From the cell containing the given text, extract its center point as (X, Y) coordinate. 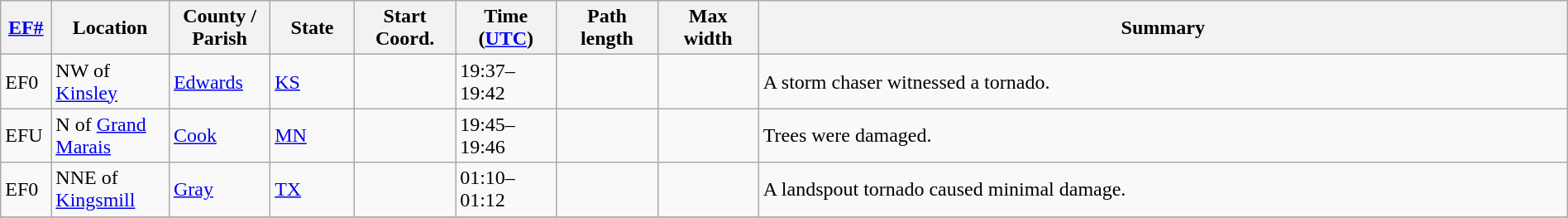
19:37–19:42 (506, 81)
MN (313, 136)
A landspout tornado caused minimal damage. (1163, 189)
Cook (219, 136)
N of Grand Marais (111, 136)
NW of Kinsley (111, 81)
Gray (219, 189)
Start Coord. (404, 28)
Time (UTC) (506, 28)
Edwards (219, 81)
Location (111, 28)
01:10–01:12 (506, 189)
NNE of Kingsmill (111, 189)
Path length (607, 28)
KS (313, 81)
TX (313, 189)
EFU (26, 136)
19:45–19:46 (506, 136)
Summary (1163, 28)
Max width (708, 28)
County / Parish (219, 28)
EF# (26, 28)
State (313, 28)
Trees were damaged. (1163, 136)
A storm chaser witnessed a tornado. (1163, 81)
